Locate the cell with the specified text and output its [x, y] center coordinate. 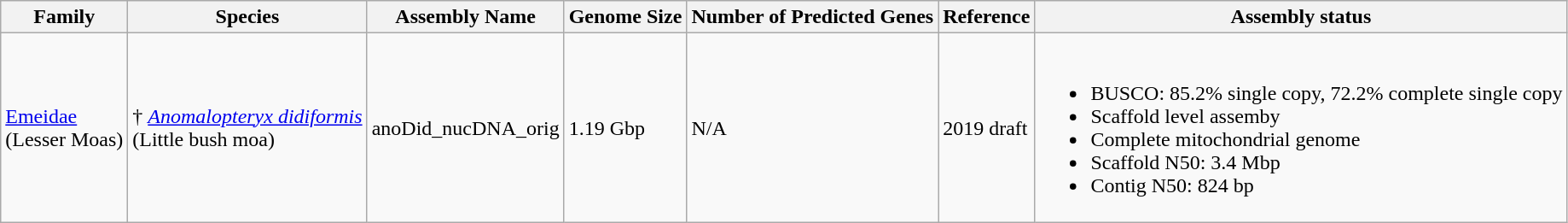
Assembly Name [466, 17]
† Anomalopteryx didiformis(Little bush moa) [247, 128]
Genome Size [625, 17]
Emeidae(Lesser Moas) [65, 128]
BUSCO: 85.2% single copy, 72.2% complete single copyScaffold level assembyComplete mitochondrial genomeScaffold N50: 3.4 MbpContig N50: 824 bp [1301, 128]
Reference [986, 17]
1.19 Gbp [625, 128]
Assembly status [1301, 17]
N/A [812, 128]
anoDid_nucDNA_orig [466, 128]
2019 draft [986, 128]
Species [247, 17]
Family [65, 17]
Number of Predicted Genes [812, 17]
